Extract the [X, Y] coordinate from the center of the cell holding the provided text.  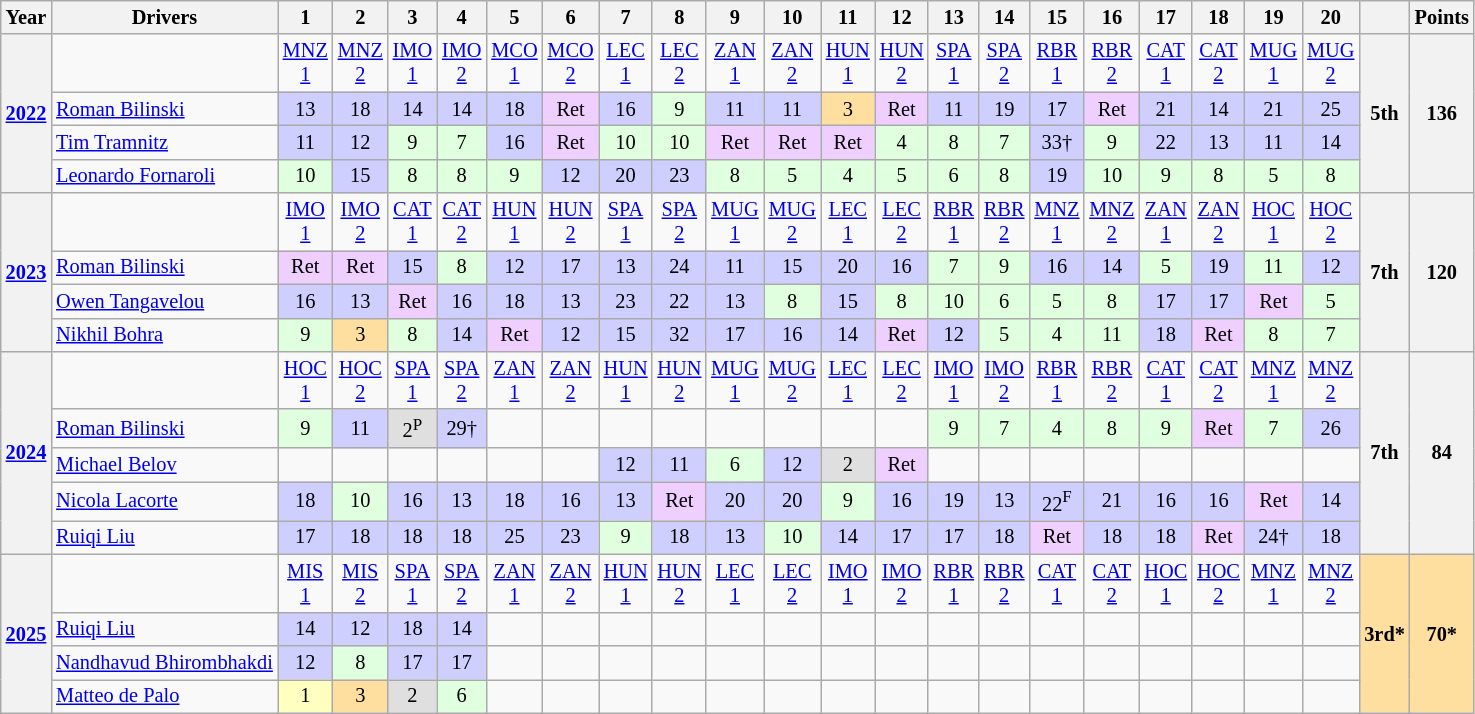
2025 [26, 634]
70* [1442, 634]
29† [462, 428]
Year [26, 17]
Tim Tramnitz [164, 142]
Michael Belov [164, 465]
24 [679, 267]
2022 [26, 114]
MCO1 [514, 63]
Owen Tangavelou [164, 301]
33† [1056, 142]
Drivers [164, 17]
2023 [26, 272]
32 [679, 335]
84 [1442, 452]
120 [1442, 272]
136 [1442, 114]
24† [1274, 537]
Nikhil Bohra [164, 335]
22F [1056, 502]
Nicola Lacorte [164, 502]
2024 [26, 452]
MIS2 [360, 583]
MCO2 [570, 63]
MIS1 [306, 583]
3rd* [1384, 634]
Matteo de Palo [164, 696]
2P [412, 428]
Leonardo Fornaroli [164, 176]
Points [1442, 17]
5th [1384, 114]
Nandhavud Bhirombhakdi [164, 662]
26 [1330, 428]
